Pinpoint the cell where the given text exists, returning its (X, Y) midpoint coordinate. 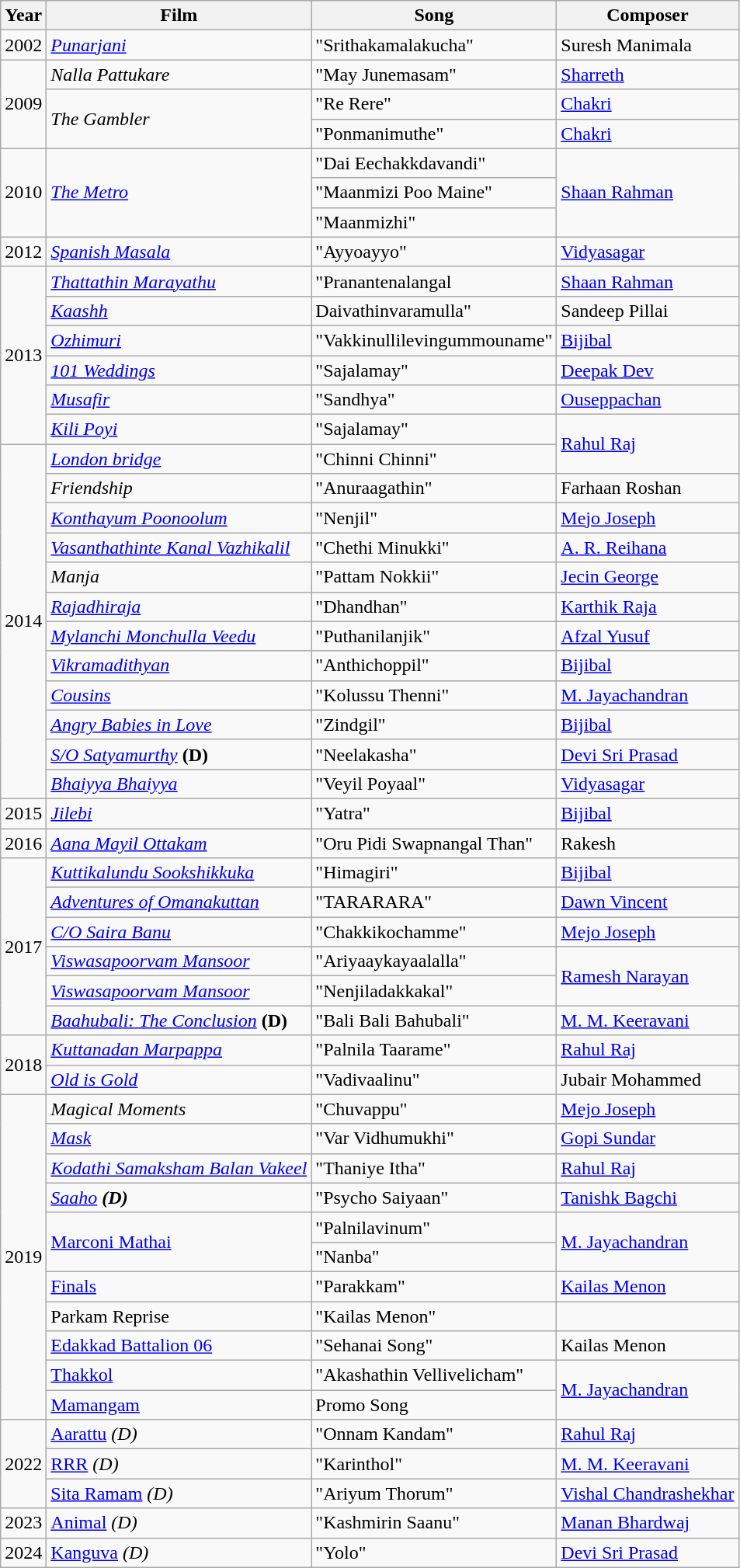
2022 (23, 1464)
"Veyil Poyaal" (434, 784)
"Sandhya" (434, 400)
2019 (23, 1257)
Kodathi Samaksham Balan Vakeel (179, 1168)
Edakkad Battalion 06 (179, 1346)
Ramesh Narayan (648, 976)
Spanish Masala (179, 252)
"Chethi Minukki" (434, 548)
Aarattu (D) (179, 1434)
"TARARARA" (434, 902)
2010 (23, 193)
Punarjani (179, 45)
"Re Rere" (434, 104)
"Kailas Menon" (434, 1316)
"Oru Pidi Swapnangal Than" (434, 843)
"Vakkinullilevingummouname" (434, 340)
"Karinthol" (434, 1464)
Old is Gold (179, 1080)
"Vadivaalinu" (434, 1080)
"Himagiri" (434, 873)
2012 (23, 252)
Nalla Pattukare (179, 75)
Jubair Mohammed (648, 1080)
"Palnilavinum" (434, 1227)
2002 (23, 45)
2017 (23, 947)
Kanguva (D) (179, 1552)
Animal (D) (179, 1523)
"Nanba" (434, 1257)
2016 (23, 843)
"Ariyaaykayaalalla" (434, 961)
"Akashathin Vellivelicham" (434, 1375)
Kaashh (179, 311)
2023 (23, 1523)
Year (23, 16)
2013 (23, 355)
Manja (179, 577)
"Var Vidhumukhi" (434, 1139)
C/O Saira Banu (179, 932)
"Zindgil" (434, 725)
Song (434, 16)
"Anthichoppil" (434, 666)
"Chinni Chinni" (434, 459)
"Palnila Taarame" (434, 1050)
London bridge (179, 459)
Vikramadithyan (179, 666)
Saaho (D) (179, 1198)
Mamangam (179, 1405)
Karthik Raja (648, 607)
2015 (23, 813)
Dawn Vincent (648, 902)
"Ariyum Thorum" (434, 1493)
Rajadhiraja (179, 607)
"Pranantenalangal (434, 281)
Bhaiyya Bhaiyya (179, 784)
"Puthanilanjik" (434, 636)
Sita Ramam (D) (179, 1493)
"Psycho Saiyaan" (434, 1198)
"May Junemasam" (434, 75)
Vasanthathinte Kanal Vazhikalil (179, 548)
"Neelakasha" (434, 754)
"Bali Bali Bahubali" (434, 1020)
Friendship (179, 488)
Sandeep Pillai (648, 311)
Kuttikalundu Sookshikkuka (179, 873)
Gopi Sundar (648, 1139)
Mylanchi Monchulla Veedu (179, 636)
Thakkol (179, 1375)
Kuttanadan Marpappa (179, 1050)
Jilebi (179, 813)
Suresh Manimala (648, 45)
Thattathin Marayathu (179, 281)
"Kashmirin Saanu" (434, 1523)
101 Weddings (179, 370)
Mask (179, 1139)
2024 (23, 1552)
"Srithakamalakucha" (434, 45)
Kili Poyi (179, 429)
"Pattam Nokkii" (434, 577)
Marconi Mathai (179, 1242)
Afzal Yusuf (648, 636)
Jecin George (648, 577)
Magical Moments (179, 1109)
Deepak Dev (648, 370)
"Nenjiladakkakal" (434, 991)
A. R. Reihana (648, 548)
"Nenjil" (434, 518)
Manan Bhardwaj (648, 1523)
"Anuraagathin" (434, 488)
"Maanmizi Poo Maine" (434, 193)
Farhaan Roshan (648, 488)
"Thaniye Itha" (434, 1168)
2018 (23, 1065)
"Ponmanimuthe" (434, 134)
Composer (648, 16)
"Yatra" (434, 813)
Ouseppachan (648, 400)
Cousins (179, 695)
Vishal Chandrashekhar (648, 1493)
"Chakkikochamme" (434, 932)
The Metro (179, 193)
Ozhimuri (179, 340)
Adventures of Omanakuttan (179, 902)
RRR (D) (179, 1464)
2009 (23, 104)
S/O Satyamurthy (D) (179, 754)
Rakesh (648, 843)
"Dhandhan" (434, 607)
"Onnam Kandam" (434, 1434)
Aana Mayil Ottakam (179, 843)
Angry Babies in Love (179, 725)
"Parakkam" (434, 1286)
Parkam Reprise (179, 1316)
Musafir (179, 400)
Sharreth (648, 75)
Baahubali: The Conclusion (D) (179, 1020)
"Kolussu Thenni" (434, 695)
"Ayyoayyo" (434, 252)
"Chuvappu" (434, 1109)
"Sehanai Song" (434, 1346)
Film (179, 16)
2014 (23, 621)
Tanishk Bagchi (648, 1198)
Konthayum Poonoolum (179, 518)
"Dai Eechakkdavandi" (434, 163)
Daivathinvaramulla" (434, 311)
Promo Song (434, 1405)
"Yolo" (434, 1552)
"Maanmizhi" (434, 222)
The Gambler (179, 119)
Finals (179, 1286)
